Capture the cell that displays the provided text and extract its (X, Y) central coordinate. 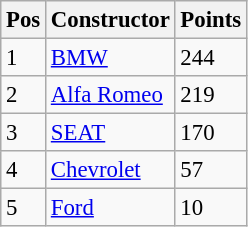
170 (210, 133)
BMW (111, 58)
244 (210, 58)
10 (210, 208)
Pos (24, 20)
219 (210, 95)
1 (24, 58)
Chevrolet (111, 170)
SEAT (111, 133)
3 (24, 133)
Points (210, 20)
57 (210, 170)
Ford (111, 208)
Alfa Romeo (111, 95)
2 (24, 95)
5 (24, 208)
4 (24, 170)
Constructor (111, 20)
